Output the (x, y) coordinate of the center of the cell containing the given text.  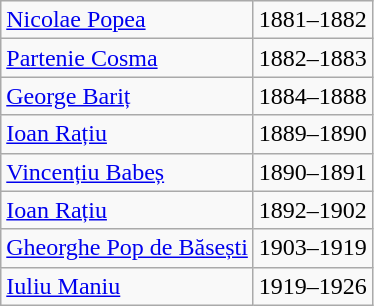
Vincențiu Babeș (128, 172)
1903–1919 (312, 248)
Nicolae Popea (128, 20)
1890–1891 (312, 172)
Gheorghe Pop de Băsești (128, 248)
George Bariț (128, 96)
Iuliu Maniu (128, 286)
1889–1890 (312, 134)
1882–1883 (312, 58)
Partenie Cosma (128, 58)
1884–1888 (312, 96)
1892–1902 (312, 210)
1881–1882 (312, 20)
1919–1926 (312, 286)
